Search for the cell housing the specified text and yield its (X, Y) center coordinate. 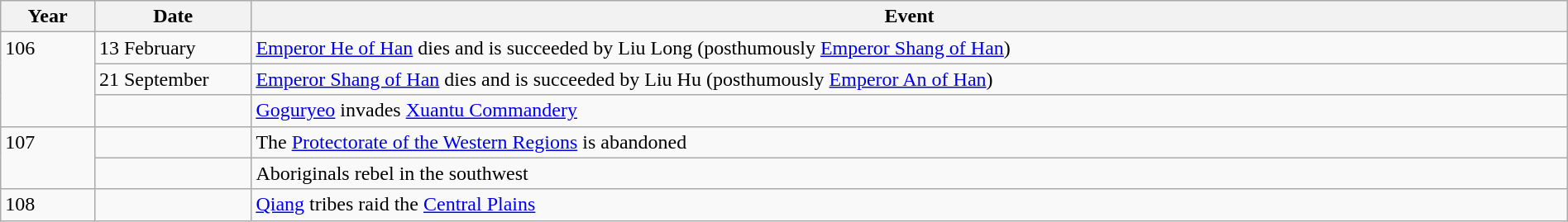
Goguryeo invades Xuantu Commandery (910, 111)
21 September (172, 79)
106 (48, 79)
13 February (172, 48)
Qiang tribes raid the Central Plains (910, 205)
Aboriginals rebel in the southwest (910, 173)
Event (910, 17)
Year (48, 17)
Date (172, 17)
The Protectorate of the Western Regions is abandoned (910, 142)
Emperor Shang of Han dies and is succeeded by Liu Hu (posthumously Emperor An of Han) (910, 79)
Emperor He of Han dies and is succeeded by Liu Long (posthumously Emperor Shang of Han) (910, 48)
108 (48, 205)
107 (48, 158)
